Find where the given text appears and provide that cell's center as (X, Y) coordinate. 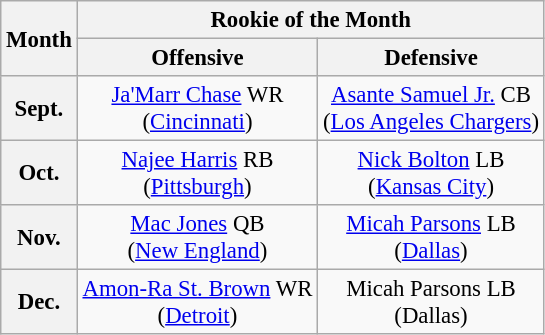
Dec. (39, 302)
Mac Jones QB(New England) (198, 238)
Offensive (198, 58)
Asante Samuel Jr. CB(Los Angeles Chargers) (432, 108)
Oct. (39, 174)
Nov. (39, 238)
Defensive (432, 58)
Rookie of the Month (310, 20)
Ja'Marr Chase WR(Cincinnati) (198, 108)
Amon-Ra St. Brown WR(Detroit) (198, 302)
Najee Harris RB(Pittsburgh) (198, 174)
Month (39, 38)
Nick Bolton LB(Kansas City) (432, 174)
Sept. (39, 108)
